For the text-containing cell, return its midpoint in (X, Y) coordinate format. 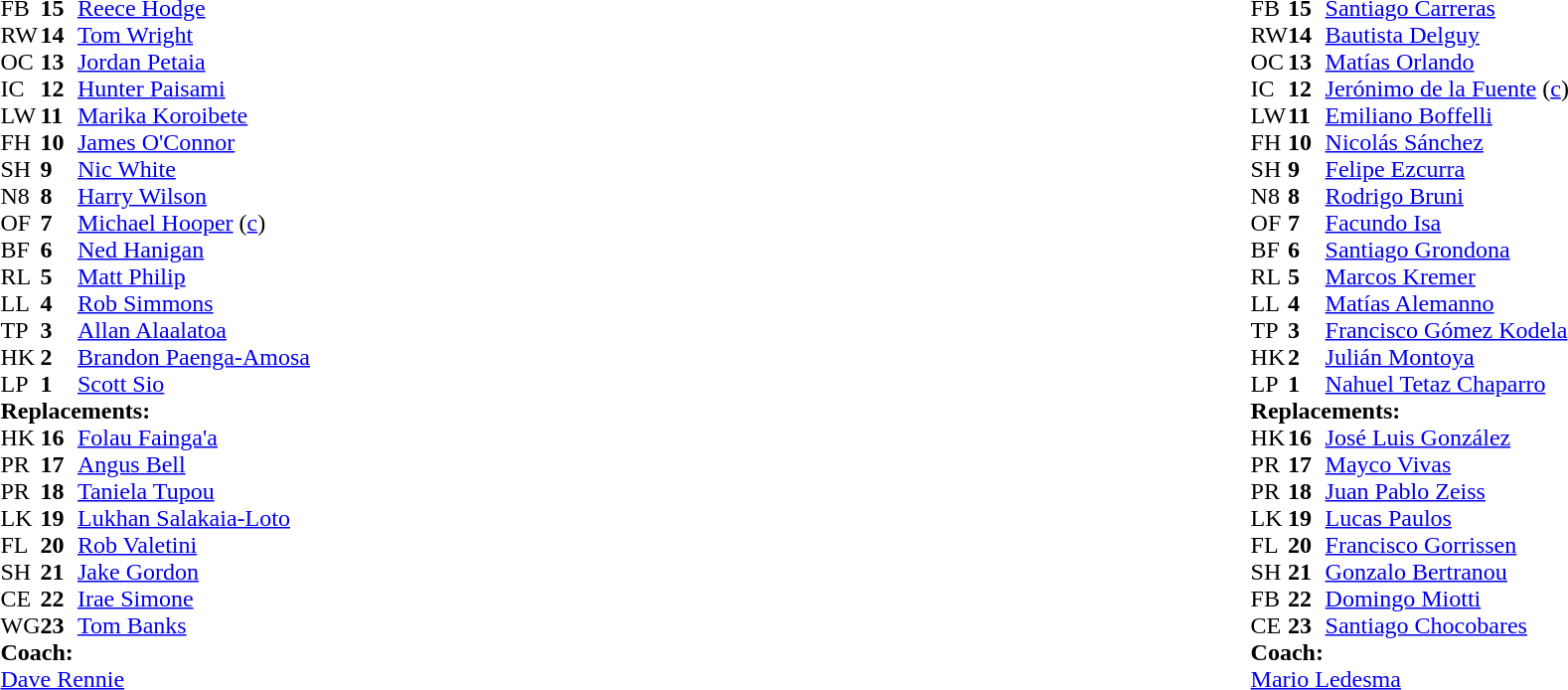
Nic White (194, 169)
Hunter Paisami (194, 89)
Folau Fainga'a (194, 437)
Tom Banks (194, 626)
Allan Alaalatoa (194, 330)
WG (20, 626)
James O'Connor (194, 143)
Tom Wright (194, 36)
Ned Hanigan (194, 251)
Rob Valetini (194, 545)
Michael Hooper (c) (194, 223)
FB (1270, 599)
Irae Simone (194, 599)
Jake Gordon (194, 573)
Jordan Petaia (194, 62)
Taniela Tupou (194, 491)
Replacements: (155, 412)
Rob Simmons (194, 304)
Harry Wilson (194, 197)
Coach: (155, 652)
Brandon Paenga-Amosa (194, 358)
Angus Bell (194, 465)
Marika Koroibete (194, 115)
Scott Sio (194, 384)
Matt Philip (194, 276)
Lukhan Salakaia-Loto (194, 519)
